Capture the cell that displays the provided text and extract its [X, Y] central coordinate. 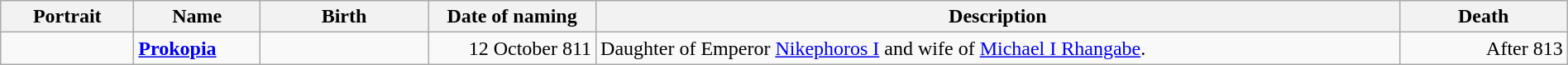
Daughter of Emperor Nikephoros I and wife of Michael I Rhangabe. [998, 48]
Description [998, 17]
12 October 811 [513, 48]
Prokopia [197, 48]
After 813 [1484, 48]
Birth [344, 17]
Death [1484, 17]
Date of naming [513, 17]
Portrait [68, 17]
Name [197, 17]
